Find where the given text appears and provide that cell's center as (x, y) coordinate. 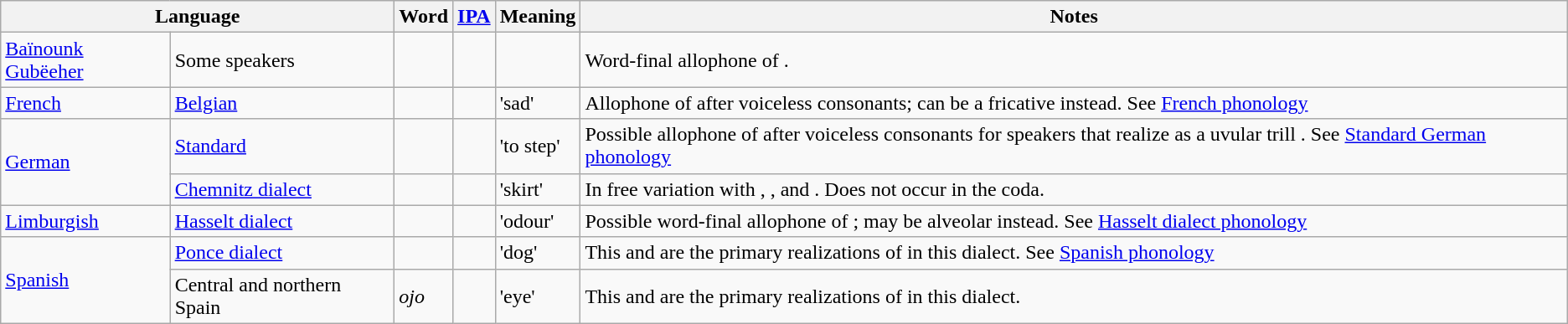
'sad' (538, 103)
'eye' (538, 296)
German (85, 162)
In free variation with , , and . Does not occur in the coda. (1074, 189)
French (85, 103)
Limburgish (85, 221)
'dog' (538, 253)
'odour' (538, 221)
Possible allophone of after voiceless consonants for speakers that realize as a uvular trill . See Standard German phonology (1074, 146)
Word-final allophone of . (1074, 60)
This and are the primary realizations of in this dialect. See Spanish phonology (1074, 253)
Central and northern Spain (282, 296)
'to step' (538, 146)
Spanish (85, 280)
Ponce dialect (282, 253)
Belgian (282, 103)
Allophone of after voiceless consonants; can be a fricative instead. See French phonology (1074, 103)
Hasselt dialect (282, 221)
Some speakers (282, 60)
'skirt' (538, 189)
IPA (474, 17)
Meaning (538, 17)
This and are the primary realizations of in this dialect. (1074, 296)
Baïnounk Gubëeher (85, 60)
Notes (1074, 17)
Possible word-final allophone of ; may be alveolar instead. See Hasselt dialect phonology (1074, 221)
Standard (282, 146)
Language (198, 17)
Word (424, 17)
ojo (424, 296)
Chemnitz dialect (282, 189)
